For the text-containing cell, return its midpoint in [X, Y] coordinate format. 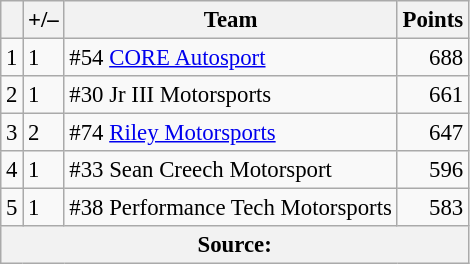
688 [432, 58]
647 [432, 133]
+/– [44, 20]
#38 Performance Tech Motorsports [230, 208]
Team [230, 20]
596 [432, 170]
661 [432, 95]
5 [12, 208]
#74 Riley Motorsports [230, 133]
#54 CORE Autosport [230, 58]
Points [432, 20]
583 [432, 208]
Source: [235, 245]
3 [12, 133]
#30 Jr III Motorsports [230, 95]
#33 Sean Creech Motorsport [230, 170]
4 [12, 170]
